Output the (x, y) coordinate of the center of the cell containing the given text.  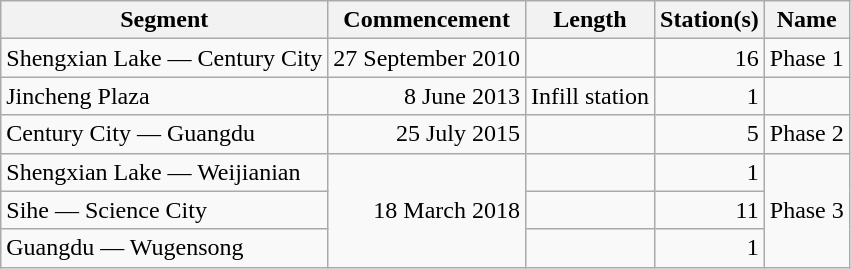
Jincheng Plaza (164, 96)
Century City — Guangdu (164, 134)
11 (710, 210)
Sihe — Science City (164, 210)
Phase 1 (806, 58)
Phase 3 (806, 210)
Infill station (590, 96)
Commencement (427, 20)
Shengxian Lake — Century City (164, 58)
25 July 2015 (427, 134)
8 June 2013 (427, 96)
Shengxian Lake — Weijianian (164, 172)
Segment (164, 20)
Name (806, 20)
Length (590, 20)
Guangdu — Wugensong (164, 248)
27 September 2010 (427, 58)
18 March 2018 (427, 210)
Station(s) (710, 20)
16 (710, 58)
Phase 2 (806, 134)
5 (710, 134)
